Search for the cell housing the specified text and yield its [x, y] center coordinate. 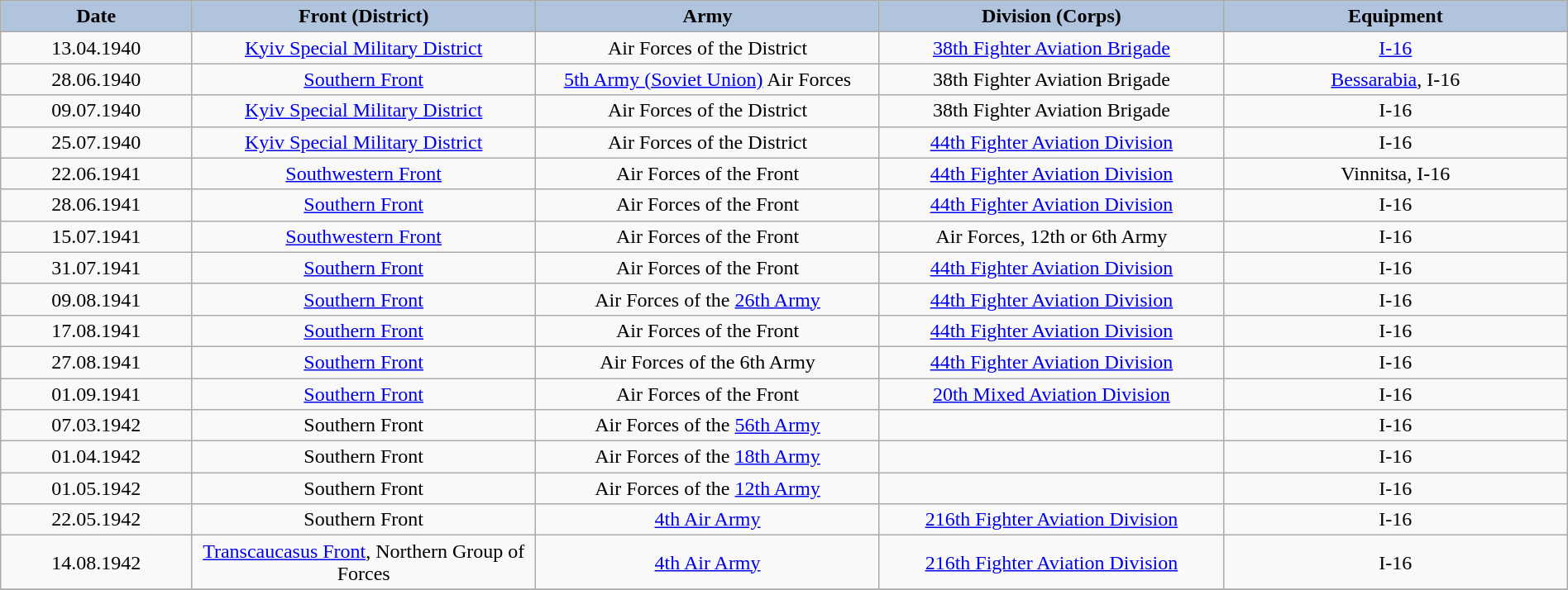
17.08.1941 [96, 331]
22.06.1941 [96, 174]
Division (Corps) [1051, 17]
Bessarabia, I-16 [1395, 79]
Transcaucasus Front, Northern Group of Forces [364, 562]
Air Forces of the 26th Army [708, 299]
09.07.1940 [96, 111]
Air Forces of the 18th Army [708, 457]
5th Army (Soviet Union) Air Forces [708, 79]
Vinnitsa, I-16 [1395, 174]
Equipment [1395, 17]
25.07.1940 [96, 142]
01.05.1942 [96, 488]
01.09.1941 [96, 394]
15.07.1941 [96, 236]
01.04.1942 [96, 457]
Air Forces, 12th or 6th Army [1051, 236]
14.08.1942 [96, 562]
27.08.1941 [96, 362]
07.03.1942 [96, 426]
Air Forces of the 12th Army [708, 488]
13.04.1940 [96, 48]
Air Forces of the 56th Army [708, 426]
28.06.1940 [96, 79]
09.08.1941 [96, 299]
22.05.1942 [96, 520]
31.07.1941 [96, 268]
20th Mixed Aviation Division [1051, 394]
Air Forces of the 6th Army [708, 362]
28.06.1941 [96, 205]
Army [708, 17]
Date [96, 17]
Front (District) [364, 17]
